Search for the cell housing the specified text and yield its [x, y] center coordinate. 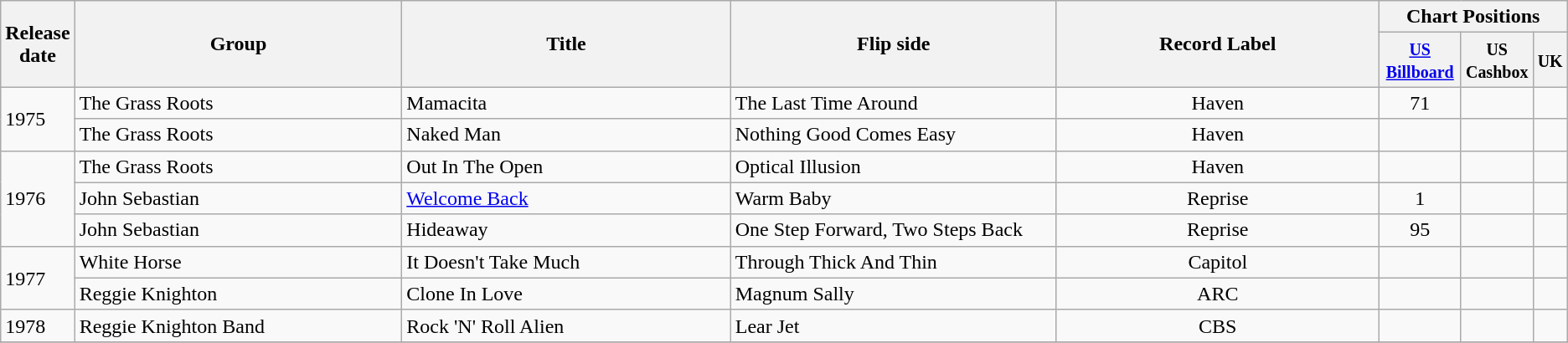
Hideaway [566, 230]
Naked Man [566, 135]
Rock 'N' Roll Alien [566, 325]
US Billboard [1420, 60]
Group [238, 44]
Flip side [893, 44]
Release date [38, 44]
Nothing Good Comes Easy [893, 135]
Optical Illusion [893, 166]
Magnum Sally [893, 294]
Record Label [1218, 44]
Capitol [1218, 262]
Welcome Back [566, 198]
Reggie Knighton [238, 294]
Through Thick And Thin [893, 262]
It Doesn't Take Much [566, 262]
US Cashbox [1497, 60]
1976 [38, 198]
95 [1420, 230]
1 [1420, 198]
Out In The Open [566, 166]
Warm Baby [893, 198]
Clone In Love [566, 294]
Reggie Knighton Band [238, 325]
CBS [1218, 325]
Lear Jet [893, 325]
White Horse [238, 262]
The Last Time Around [893, 103]
One Step Forward, Two Steps Back [893, 230]
Chart Positions [1473, 17]
Title [566, 44]
ARC [1218, 294]
UK [1550, 60]
1978 [38, 325]
Mamacita [566, 103]
71 [1420, 103]
1975 [38, 119]
1977 [38, 278]
